Detect which cell encompasses the target text, then output its (X, Y) center coordinate. 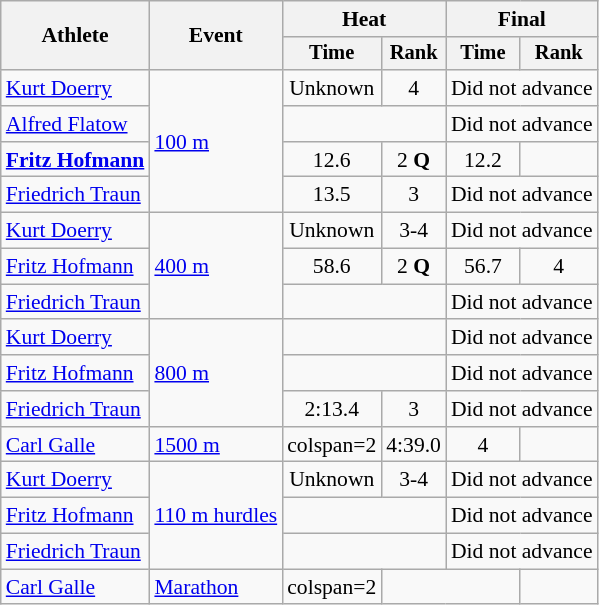
Event (216, 36)
13.5 (332, 195)
58.6 (332, 267)
800 m (216, 374)
56.7 (483, 267)
Marathon (216, 587)
4:39.0 (414, 445)
12.6 (332, 160)
Athlete (76, 36)
110 m hurdles (216, 516)
Final (522, 19)
Heat (364, 19)
400 m (216, 266)
12.2 (483, 160)
100 m (216, 141)
Alfred Flatow (76, 124)
2:13.4 (332, 409)
1500 m (216, 445)
